Provide the (x, y) coordinate of the cell's center where the given text is located.  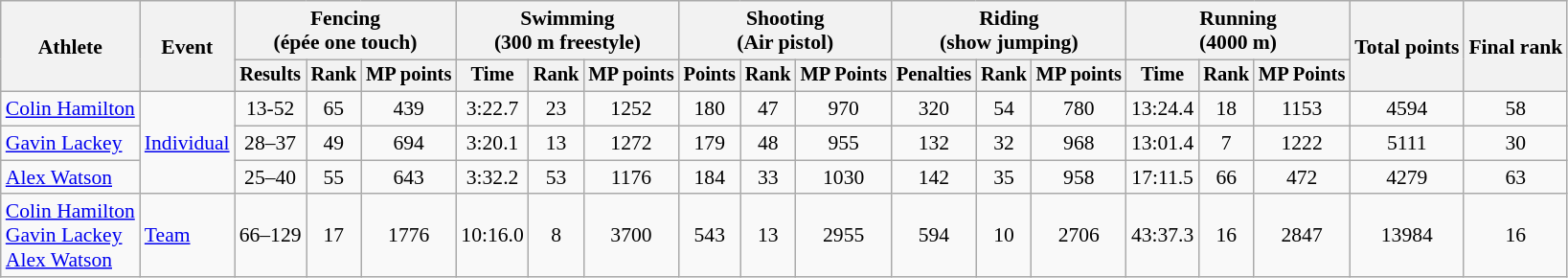
1776 (408, 236)
1272 (630, 144)
17 (334, 236)
1222 (1302, 144)
320 (934, 109)
2847 (1302, 236)
28–37 (270, 144)
13-52 (270, 109)
55 (334, 177)
Alex Watson (71, 177)
1030 (844, 177)
49 (334, 144)
Individual (188, 144)
63 (1515, 177)
8 (557, 236)
4594 (1406, 109)
30 (1515, 144)
Shooting(Air pistol) (785, 31)
3700 (630, 236)
48 (768, 144)
32 (1004, 144)
47 (768, 109)
10:16.0 (492, 236)
3:32.2 (492, 177)
2955 (844, 236)
65 (334, 109)
Colin HamiltonGavin LackeyAlex Watson (71, 236)
Athlete (71, 46)
1252 (630, 109)
13:24.4 (1163, 109)
643 (408, 177)
13:01.4 (1163, 144)
142 (934, 177)
43:37.3 (1163, 236)
Results (270, 76)
543 (710, 236)
Penalties (934, 76)
53 (557, 177)
66–129 (270, 236)
7 (1226, 144)
1153 (1302, 109)
Gavin Lackey (71, 144)
23 (557, 109)
1176 (630, 177)
18 (1226, 109)
5111 (1406, 144)
694 (408, 144)
958 (1079, 177)
970 (844, 109)
25–40 (270, 177)
Total points (1406, 46)
132 (934, 144)
3:20.1 (492, 144)
179 (710, 144)
968 (1079, 144)
Running(4000 m) (1238, 31)
780 (1079, 109)
955 (844, 144)
Swimming(300 m freestyle) (567, 31)
17:11.5 (1163, 177)
Fencing(épée one touch) (346, 31)
2706 (1079, 236)
Team (188, 236)
10 (1004, 236)
3:22.7 (492, 109)
58 (1515, 109)
Points (710, 76)
Riding(show jumping) (1010, 31)
472 (1302, 177)
4279 (1406, 177)
54 (1004, 109)
35 (1004, 177)
Event (188, 46)
439 (408, 109)
33 (768, 177)
13984 (1406, 236)
Colin Hamilton (71, 109)
Final rank (1515, 46)
184 (710, 177)
180 (710, 109)
594 (934, 236)
66 (1226, 177)
